Output the [x, y] coordinate of the center of the cell containing the given text.  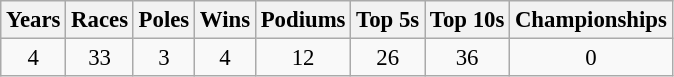
12 [302, 58]
26 [388, 58]
Top 5s [388, 20]
0 [592, 58]
36 [466, 58]
Poles [164, 20]
Championships [592, 20]
3 [164, 58]
Years [34, 20]
Podiums [302, 20]
Top 10s [466, 20]
33 [100, 58]
Wins [226, 20]
Races [100, 20]
